Search for the cell housing the specified text and yield its [X, Y] center coordinate. 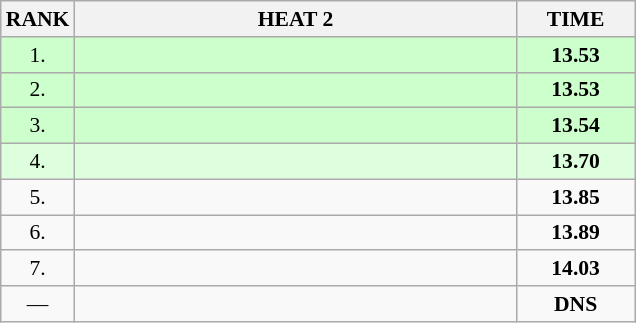
1. [38, 55]
7. [38, 269]
2. [38, 90]
14.03 [576, 269]
HEAT 2 [295, 19]
DNS [576, 304]
13.70 [576, 162]
— [38, 304]
4. [38, 162]
13.85 [576, 197]
6. [38, 233]
13.89 [576, 233]
13.54 [576, 126]
RANK [38, 19]
3. [38, 126]
5. [38, 197]
TIME [576, 19]
